Find where the given text appears and provide that cell's center as [X, Y] coordinate. 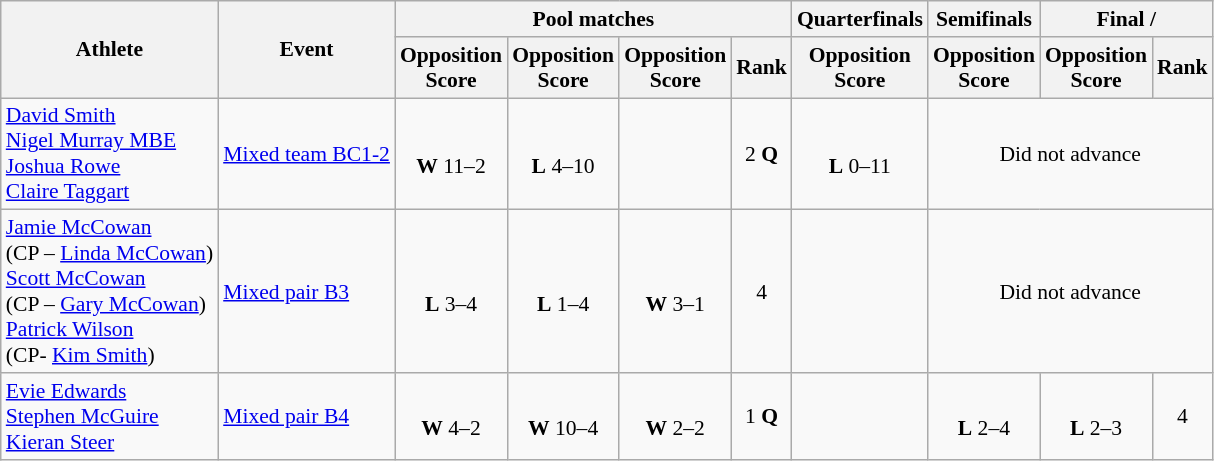
W 2–2 [675, 416]
Evie Edwards Stephen McGuire Kieran Steer [110, 416]
W 11–2 [451, 154]
L 2–3 [1096, 416]
Semifinals [984, 19]
Mixed team BC1-2 [306, 154]
Athlete [110, 50]
L 4–10 [563, 154]
David SmithNigel Murray MBE Joshua Rowe Claire Taggart [110, 154]
Final / [1126, 19]
L 0–11 [860, 154]
Mixed pair B3 [306, 292]
1 Q [762, 416]
L 2–4 [984, 416]
W 4–2 [451, 416]
Jamie McCowan (CP – Linda McCowan) Scott McCowan (CP – Gary McCowan) Patrick Wilson (CP- Kim Smith) [110, 292]
L 3–4 [451, 292]
W 10–4 [563, 416]
Quarterfinals [860, 19]
2 Q [762, 154]
W 3–1 [675, 292]
Mixed pair B4 [306, 416]
Event [306, 50]
Pool matches [594, 19]
L 1–4 [563, 292]
